Determine the [x, y] coordinate at the center of the cell enclosing the given text.  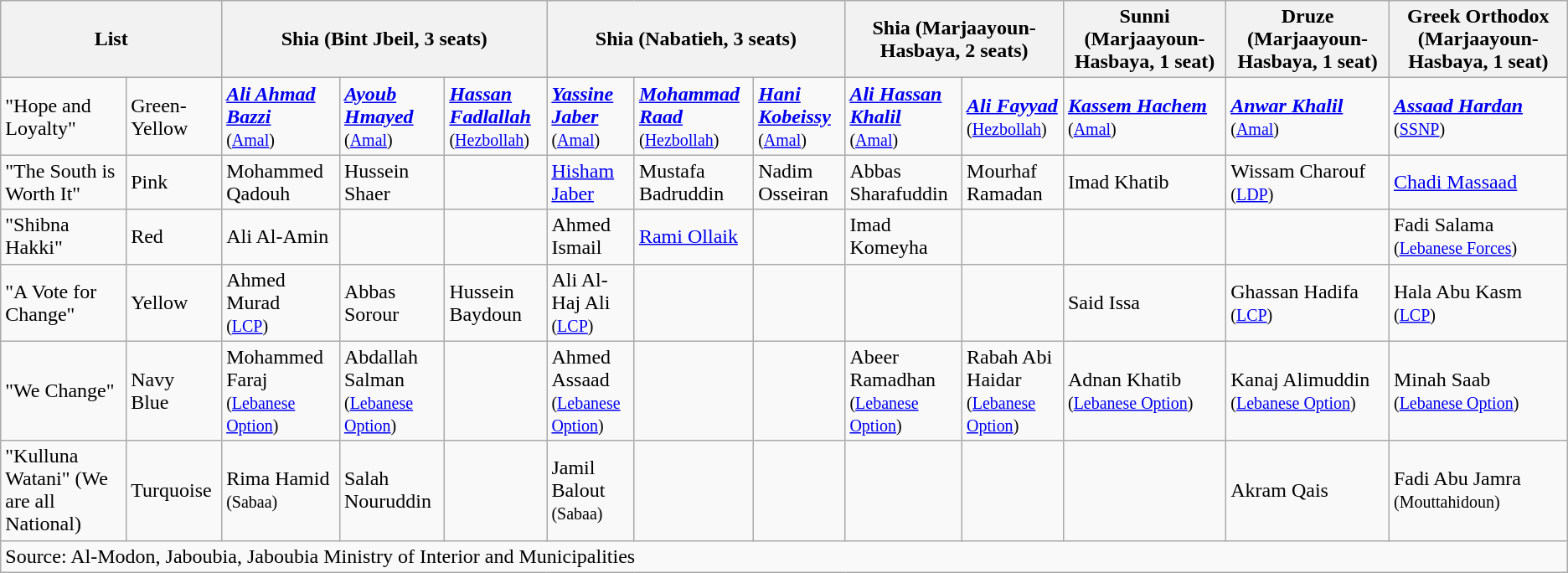
Ali Hassan Khalil(Amal) [904, 116]
Mohammed Faraj(Lebanese Option) [281, 390]
Pink [174, 183]
Abbas Sharafuddin [904, 183]
Turquoise [174, 491]
Green-Yellow [174, 116]
Wissam Charouf(LDP) [1308, 183]
Hussein Shaer [392, 183]
Jamil Balout(Sabaa) [591, 491]
Chadi Massaad [1478, 183]
List [111, 39]
Mohammad Raad(Hezbollah) [694, 116]
Source: Al-Modon, Jaboubia, Jaboubia Ministry of Interior and Municipalities [784, 556]
Minah Saab(Lebanese Option) [1478, 390]
Ahmed Assaad(Lebanese Option) [591, 390]
Hassan Fadlallah(Hezbollah) [496, 116]
Shia (Bint Jbeil, 3 seats) [384, 39]
Greek Orthodox (Marjaayoun-Hasbaya, 1 seat) [1478, 39]
Rabah Abi Haidar(Lebanese Option) [1014, 390]
Kanaj Alimuddin(Lebanese Option) [1308, 390]
Hala Abu Kasm(LCP) [1478, 302]
Anwar Khalil(Amal) [1308, 116]
Mohammed Qadouh [281, 183]
Adnan Khatib(Lebanese Option) [1144, 390]
Abbas Sorour [392, 302]
Yellow [174, 302]
Nadim Osseiran [799, 183]
Imad Komeyha [904, 236]
"Hope and Loyalty" [64, 116]
Mustafa Badruddin [694, 183]
Ali Fayyad(Hezbollah) [1014, 116]
Said Issa [1144, 302]
Ghassan Hadifa(LCP) [1308, 302]
Fadi Abu Jamra (Mouttahidoun) [1478, 491]
Shia (Marjaayoun-Hasbaya, 2 seats) [955, 39]
Akram Qais [1308, 491]
"Shibna Hakki" [64, 236]
Navy Blue [174, 390]
Rima Hamid(Sabaa) [281, 491]
Hussein Baydoun [496, 302]
Red [174, 236]
Assaad Hardan(SSNP) [1478, 116]
Kassem Hachem(Amal) [1144, 116]
"A Vote for Change" [64, 302]
Ali Al-Amin [281, 236]
Mourhaf Ramadan [1014, 183]
Abdallah Salman(Lebanese Option) [392, 390]
Ahmed Murad(LCP) [281, 302]
Sunni (Marjaayoun-Hasbaya, 1 seat) [1144, 39]
Fadi Salama(Lebanese Forces) [1478, 236]
Hisham Jaber [591, 183]
Ali Al-Haj Ali(LCP) [591, 302]
Salah Nouruddin [392, 491]
Hani Kobeissy(Amal) [799, 116]
Yassine Jaber(Amal) [591, 116]
Ayoub Hmayed(Amal) [392, 116]
Rami Ollaik [694, 236]
"We Change" [64, 390]
Ahmed Ismail [591, 236]
Druze (Marjaayoun-Hasbaya, 1 seat) [1308, 39]
"The South is Worth It" [64, 183]
"Kulluna Watani" (We are all National) [64, 491]
Ali Ahmad Bazzi(Amal) [281, 116]
Imad Khatib [1144, 183]
Abeer Ramadhan(Lebanese Option) [904, 390]
Shia (Nabatieh, 3 seats) [696, 39]
